For the text-containing cell, return its midpoint in [X, Y] coordinate format. 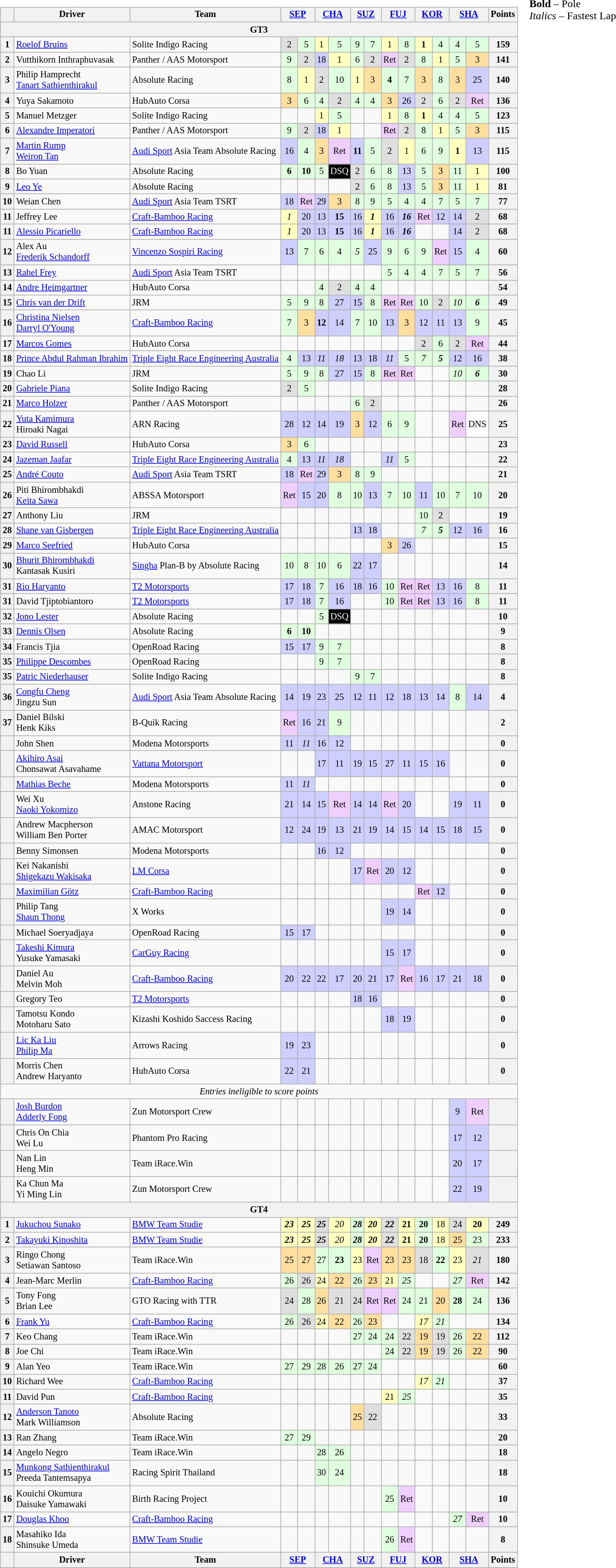
Takeshi Kimura Yusuke Yamasaki [72, 953]
123 [503, 116]
134 [503, 1322]
David Tjiptobiantoro [72, 602]
Andrew Macpherson William Ben Porter [72, 831]
Maximilian Götz [72, 892]
Michael Soeryadjaya [72, 932]
Marco Holzer [72, 404]
Vutthikorn Inthraphuvasak [72, 60]
Marcos Gomes [72, 343]
100 [503, 172]
Ka Chun Ma Yi Ming Lin [72, 1189]
Piti Bhirombhakdi Keita Sawa [72, 495]
Mathias Beche [72, 784]
Alessio Picariello [72, 232]
Nan Lin Heng Min [72, 1164]
Patric Niederhauser [72, 677]
Daniel Bilski Henk Kiks [72, 723]
X Works [206, 912]
Weian Chen [72, 202]
Philip Hamprecht Tanart Sathienthirakul [72, 80]
Manuel Metzger [72, 116]
CarGuy Racing [206, 953]
Akihiro Asai Chonsawat Asavahame [72, 764]
Yuta Kamimura Hiroaki Nagai [72, 424]
GT3 [259, 30]
GT4 [259, 1210]
Tamotsu Kondo Motoharu Sato [72, 1020]
Jeffrey Lee [72, 217]
Richard Wee [72, 1382]
141 [503, 60]
34 [7, 647]
159 [503, 45]
Phantom Pro Racing [206, 1138]
Chao Li [72, 373]
Bo Yuan [72, 172]
Kizashi Koshido Saccess Racing [206, 1020]
Andre Heimgartner [72, 288]
233 [503, 1240]
Philip Tang Shaun Thong [72, 912]
John Shen [72, 743]
44 [503, 343]
Gregory Teo [72, 999]
Rio Haryanto [72, 586]
GTO Racing with TTR [206, 1301]
Shane van Gisbergen [72, 530]
249 [503, 1225]
Alan Yeo [72, 1367]
Philippe Descombes [72, 662]
81 [503, 186]
38 [503, 359]
Entries ineligible to score points [259, 1092]
Kouichi Okumura Daisuke Yamawaki [72, 1499]
Vincenzo Sospiri Racing [206, 252]
ARN Racing [206, 424]
Morris Chen Andrew Haryanto [72, 1071]
Vattana Motorsport [206, 764]
Takayuki Kinoshita [72, 1240]
Jazeman Jaafar [72, 460]
Singha Plan-B by Absolute Racing [206, 566]
Gabriele Piana [72, 389]
140 [503, 80]
Anderson Tanoto Mark Williamson [72, 1417]
David Russell [72, 445]
Leo Ye [72, 186]
180 [503, 1260]
Keo Chang [72, 1337]
Munkong Sathienthirakul Preeda Tantemsapya [72, 1473]
90 [503, 1352]
Angelo Negro [72, 1453]
Dennis Olsen [72, 631]
49 [503, 303]
Prince Abdul Rahman Ibrahim [72, 359]
77 [503, 202]
Christina Nielsen Darryl O'Young [72, 323]
Ran Zhang [72, 1438]
Benny Simonsen [72, 851]
LM Corsa [206, 871]
36 [7, 697]
Anthony Liu [72, 516]
Alexandre Imperatori [72, 131]
Martin Rump Weiron Tan [72, 151]
Kei Nakanishi Shigekazu Wakisaka [72, 871]
AMAC Motorsport [206, 831]
Congfu Cheng Jingzu Sun [72, 697]
Chris On Chia Wei Lu [72, 1138]
Wei Xu Naoki Yokomizo [72, 805]
Jukuchou Sunako [72, 1225]
Daniel Au Melvin Moh [72, 979]
Ringo Chong Setiawan Santoso [72, 1260]
54 [503, 288]
Marco Seefried [72, 546]
Alex Au Frederik Schandorff [72, 252]
112 [503, 1337]
45 [503, 323]
32 [7, 617]
Masahiko Ida Shinsuke Umeda [72, 1540]
Lic Ka Liu Philip Ma [72, 1045]
David Pun [72, 1397]
142 [503, 1281]
Francis Tjia [72, 647]
Anstone Racing [206, 805]
B-Quik Racing [206, 723]
Jean-Marc Merlin [72, 1281]
Tony Fong Brian Lee [72, 1301]
Joe Chi [72, 1352]
Arrows Racing [206, 1045]
Rahel Frey [72, 272]
Yuya Sakamoto [72, 101]
Josh Burdon Adderly Fong [72, 1112]
56 [503, 272]
Frank Yu [72, 1322]
DNS [477, 424]
Chris van der Drift [72, 303]
Jono Lester [72, 617]
Birth Racing Project [206, 1499]
ABSSA Motorsport [206, 495]
Racing Spirit Thailand [206, 1473]
Roelof Bruins [72, 45]
Douglas Khoo [72, 1519]
Bhurit Bhirombhakdi Kantasak Kusiri [72, 566]
André Couto [72, 475]
